Capture the cell that displays the provided text and extract its [x, y] central coordinate. 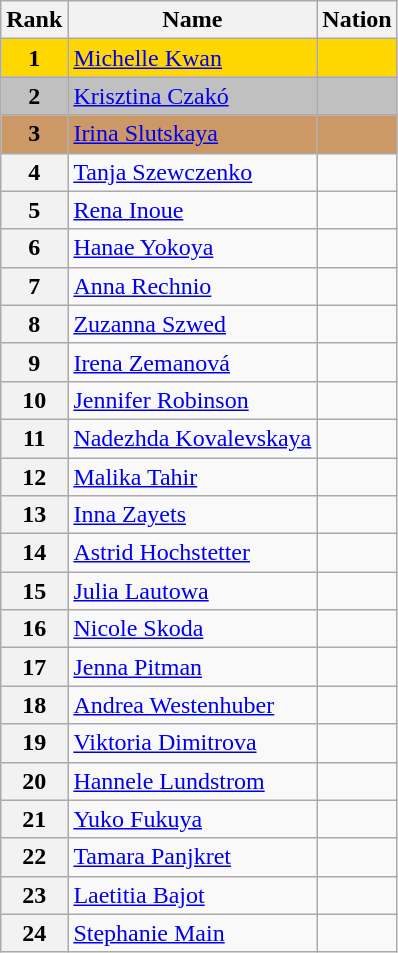
17 [34, 667]
Nadezhda Kovalevskaya [192, 438]
Name [192, 20]
2 [34, 96]
Irina Slutskaya [192, 134]
Hanae Yokoya [192, 248]
Irena Zemanová [192, 362]
Stephanie Main [192, 933]
14 [34, 553]
Inna Zayets [192, 515]
5 [34, 210]
16 [34, 629]
11 [34, 438]
Zuzanna Szwed [192, 324]
15 [34, 591]
Viktoria Dimitrova [192, 743]
Andrea Westenhuber [192, 705]
10 [34, 400]
22 [34, 857]
Anna Rechnio [192, 286]
18 [34, 705]
Rena Inoue [192, 210]
Julia Lautowa [192, 591]
24 [34, 933]
Michelle Kwan [192, 58]
Tanja Szewczenko [192, 172]
21 [34, 819]
20 [34, 781]
1 [34, 58]
8 [34, 324]
Astrid Hochstetter [192, 553]
3 [34, 134]
Rank [34, 20]
4 [34, 172]
Hannele Lundstrom [192, 781]
9 [34, 362]
Tamara Panjkret [192, 857]
12 [34, 477]
13 [34, 515]
Krisztina Czakó [192, 96]
Jennifer Robinson [192, 400]
23 [34, 895]
Malika Tahir [192, 477]
19 [34, 743]
7 [34, 286]
Nation [357, 20]
Yuko Fukuya [192, 819]
6 [34, 248]
Laetitia Bajot [192, 895]
Nicole Skoda [192, 629]
Jenna Pitman [192, 667]
